Find where the given text appears and provide that cell's center as (X, Y) coordinate. 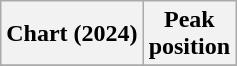
Peakposition (189, 34)
Chart (2024) (72, 34)
